Search for the cell housing the specified text and yield its (X, Y) center coordinate. 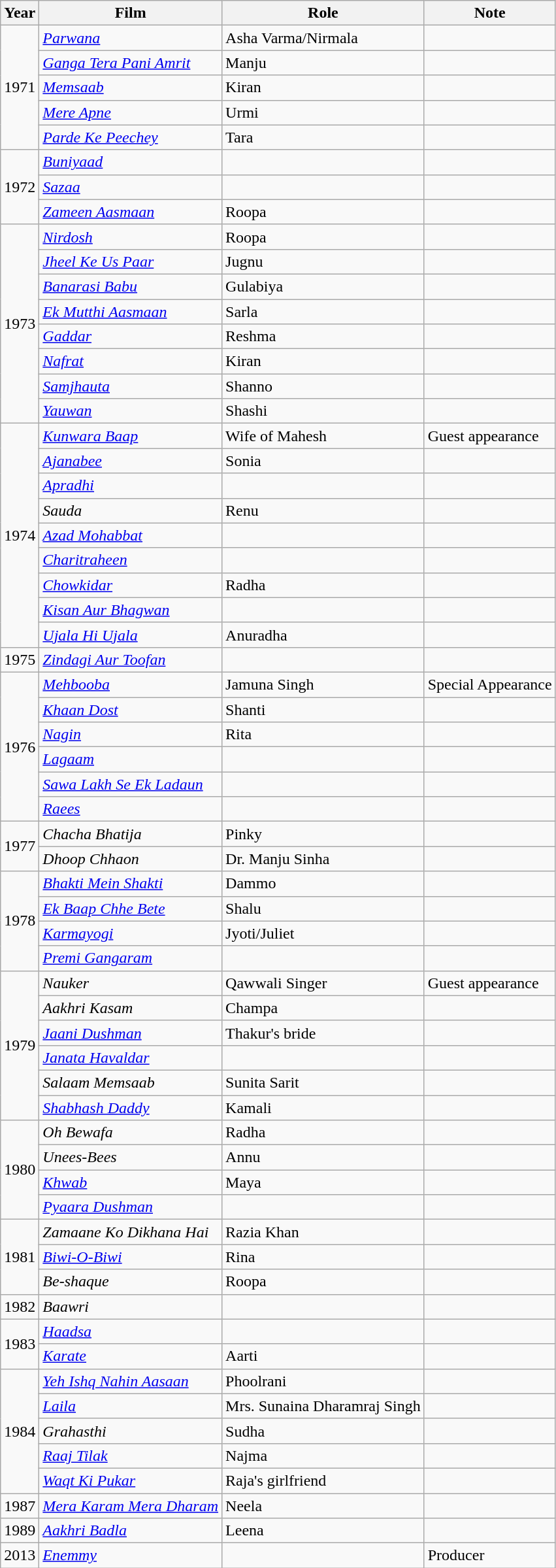
Dr. Manju Sinha (323, 859)
2013 (20, 1556)
1983 (20, 1344)
Raja's girlfriend (323, 1480)
Role (323, 13)
Leena (323, 1531)
Zindagi Aur Toofan (131, 659)
Tara (323, 137)
Renu (323, 510)
Sarla (323, 312)
1977 (20, 846)
1972 (20, 187)
1979 (20, 1045)
Baawri (131, 1307)
Mera Karam Mera Dharam (131, 1505)
Pinky (323, 834)
Mere Apne (131, 112)
Aakhri Badla (131, 1531)
Rita (323, 735)
Sunita Sarit (323, 1082)
Maya (323, 1182)
Annu (323, 1158)
Special Appearance (490, 684)
Lagaam (131, 759)
1978 (20, 921)
Ujala Hi Ujala (131, 635)
1987 (20, 1505)
Sauda (131, 510)
Bhakti Mein Shakti (131, 884)
Asha Varma/Nirmala (323, 38)
Rina (323, 1257)
Salaam Memsaab (131, 1082)
Raees (131, 809)
Mrs. Sunaina Dharamraj Singh (323, 1406)
Oh Bewafa (131, 1133)
Charitraheen (131, 560)
Grahasthi (131, 1431)
Parwana (131, 38)
Nagin (131, 735)
Janata Havaldar (131, 1058)
Kamali (323, 1108)
1973 (20, 324)
Champa (323, 1008)
Film (131, 13)
Chowkidar (131, 585)
Ek Baap Chhe Bete (131, 909)
Jheel Ke Us Paar (131, 261)
1975 (20, 659)
Sudha (323, 1431)
Sonia (323, 461)
Najma (323, 1456)
Mehbooba (131, 684)
Anuradha (323, 635)
1980 (20, 1170)
Yauwan (131, 411)
Nirdosh (131, 237)
Gulabiya (323, 286)
Wife of Mahesh (323, 436)
Razia Khan (323, 1232)
Waqt Ki Pukar (131, 1480)
Kunwara Baap (131, 436)
Thakur's bride (323, 1033)
Samjhauta (131, 386)
Kisan Aur Bhagwan (131, 610)
Jaani Dushman (131, 1033)
Premi Gangaram (131, 958)
1976 (20, 746)
Enemmy (131, 1556)
Nafrat (131, 361)
Be-shaque (131, 1282)
Jamuna Singh (323, 684)
Reshma (323, 337)
Jugnu (323, 261)
Buniyaad (131, 162)
Yeh Ishq Nahin Aasaan (131, 1381)
Laila (131, 1406)
Aakhri Kasam (131, 1008)
Dhoop Chhaon (131, 859)
Producer (490, 1556)
Manju (323, 63)
Aarti (323, 1356)
Azad Mohabbat (131, 535)
Banarasi Babu (131, 286)
Biwi-O-Biwi (131, 1257)
Gaddar (131, 337)
Ek Mutthi Aasmaan (131, 312)
Haadsa (131, 1331)
Shalu (323, 909)
Zamaane Ko Dikhana Hai (131, 1232)
Qawwali Singer (323, 983)
Parde Ke Peechey (131, 137)
Ajanabee (131, 461)
1984 (20, 1431)
1971 (20, 88)
Urmi (323, 112)
Shanno (323, 386)
Chacha Bhatija (131, 834)
Jyoti/Juliet (323, 933)
Shabhash Daddy (131, 1108)
Sawa Lakh Se Ek Ladaun (131, 784)
Shashi (323, 411)
1974 (20, 536)
Sazaa (131, 187)
Apradhi (131, 486)
1982 (20, 1307)
Memsaab (131, 88)
Note (490, 13)
Pyaara Dushman (131, 1207)
Khwab (131, 1182)
Zameen Aasmaan (131, 212)
Raaj Tilak (131, 1456)
Phoolrani (323, 1381)
Dammo (323, 884)
Year (20, 13)
Karmayogi (131, 933)
1989 (20, 1531)
Shanti (323, 709)
Khaan Dost (131, 709)
Unees-Bees (131, 1158)
1981 (20, 1257)
Ganga Tera Pani Amrit (131, 63)
Neela (323, 1505)
Karate (131, 1356)
Nauker (131, 983)
